Identify which cell holds the provided text, then report its [x, y] central coordinate. 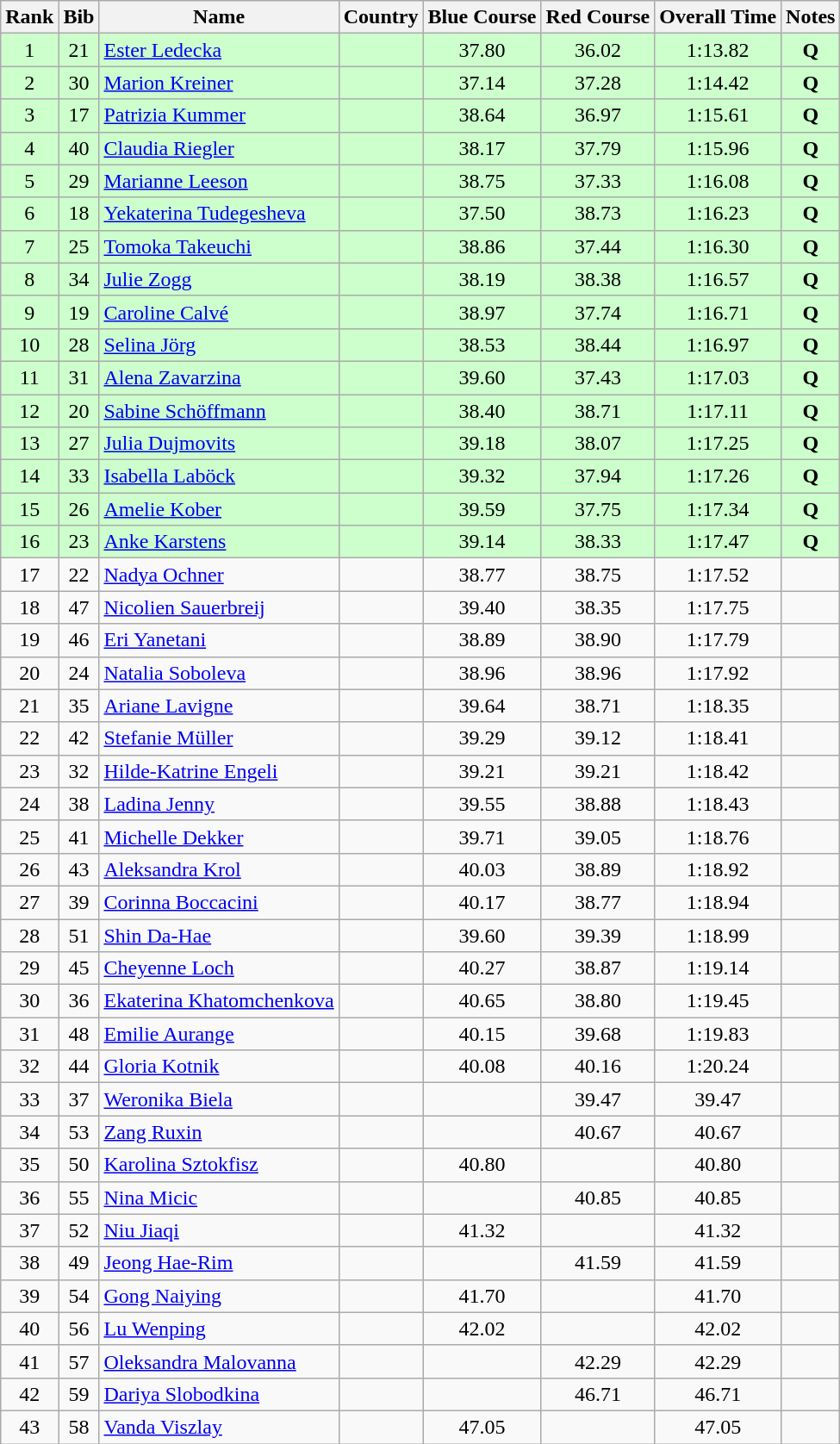
1:17.26 [719, 476]
1:16.97 [719, 345]
38.40 [482, 411]
1:16.08 [719, 181]
52 [79, 1230]
Hilde-Katrine Engeli [219, 771]
40.17 [482, 902]
1:16.71 [719, 312]
37.14 [482, 83]
Alena Zavarzina [219, 377]
Emilie Aurange [219, 1034]
39.59 [482, 509]
4 [29, 148]
Notes [811, 17]
Aleksandra Krol [219, 869]
57 [79, 1361]
1:19.14 [719, 968]
1:18.35 [719, 706]
38.17 [482, 148]
1:18.42 [719, 771]
Tomoka Takeuchi [219, 246]
13 [29, 444]
1:17.75 [719, 607]
Eri Yanetani [219, 640]
Zang Ruxin [219, 1132]
Marianne Leeson [219, 181]
12 [29, 411]
Bib [79, 17]
Michelle Dekker [219, 837]
37.33 [598, 181]
1:13.82 [719, 50]
39.68 [598, 1034]
Ester Ledecka [219, 50]
Amelie Kober [219, 509]
58 [79, 1427]
37.75 [598, 509]
37.94 [598, 476]
38.73 [598, 214]
1:17.03 [719, 377]
39.64 [482, 706]
40.65 [482, 1001]
11 [29, 377]
9 [29, 312]
1:18.99 [719, 935]
38.19 [482, 279]
1:17.11 [719, 411]
10 [29, 345]
Corinna Boccacini [219, 902]
Nadya Ochner [219, 575]
37.28 [598, 83]
Patrizia Kummer [219, 115]
Ariane Lavigne [219, 706]
Jeong Hae-Rim [219, 1263]
37.50 [482, 214]
Weronika Biela [219, 1099]
Julia Dujmovits [219, 444]
1:17.47 [719, 542]
16 [29, 542]
14 [29, 476]
2 [29, 83]
5 [29, 181]
36.02 [598, 50]
1:16.23 [719, 214]
56 [79, 1329]
40.03 [482, 869]
Rank [29, 17]
44 [79, 1067]
1 [29, 50]
37.44 [598, 246]
Gloria Kotnik [219, 1067]
1:15.96 [719, 148]
40.08 [482, 1067]
Karolina Sztokfisz [219, 1165]
36.97 [598, 115]
38.33 [598, 542]
45 [79, 968]
8 [29, 279]
Dariya Slobodkina [219, 1394]
37.80 [482, 50]
39.71 [482, 837]
Caroline Calvé [219, 312]
Isabella Laböck [219, 476]
39.05 [598, 837]
3 [29, 115]
38.44 [598, 345]
38.64 [482, 115]
1:18.43 [719, 804]
Selina Jörg [219, 345]
Sabine Schöffmann [219, 411]
38.07 [598, 444]
38.87 [598, 968]
55 [79, 1198]
38.90 [598, 640]
1:14.42 [719, 83]
7 [29, 246]
Gong Naiying [219, 1296]
Ladina Jenny [219, 804]
1:17.25 [719, 444]
Shin Da-Hae [219, 935]
39.39 [598, 935]
1:16.57 [719, 279]
51 [79, 935]
1:17.52 [719, 575]
53 [79, 1132]
1:18.76 [719, 837]
38.86 [482, 246]
38.88 [598, 804]
6 [29, 214]
37.43 [598, 377]
50 [79, 1165]
Niu Jiaqi [219, 1230]
Anke Karstens [219, 542]
54 [79, 1296]
49 [79, 1263]
1:17.92 [719, 673]
Red Course [598, 17]
Natalia Soboleva [219, 673]
47 [79, 607]
37.79 [598, 148]
39.55 [482, 804]
40.15 [482, 1034]
1:17.79 [719, 640]
Ekaterina Khatomchenkova [219, 1001]
1:18.94 [719, 902]
39.18 [482, 444]
40.27 [482, 968]
Nicolien Sauerbreij [219, 607]
39.32 [482, 476]
46 [79, 640]
39.12 [598, 738]
48 [79, 1034]
Name [219, 17]
1:19.45 [719, 1001]
Julie Zogg [219, 279]
Country [381, 17]
1:16.30 [719, 246]
Overall Time [719, 17]
37.74 [598, 312]
38.53 [482, 345]
Nina Micic [219, 1198]
39.40 [482, 607]
1:18.41 [719, 738]
1:17.34 [719, 509]
15 [29, 509]
59 [79, 1394]
Blue Course [482, 17]
Cheyenne Loch [219, 968]
1:18.92 [719, 869]
Marion Kreiner [219, 83]
Yekaterina Tudegesheva [219, 214]
38.38 [598, 279]
Claudia Riegler [219, 148]
39.29 [482, 738]
40.16 [598, 1067]
1:19.83 [719, 1034]
1:15.61 [719, 115]
Vanda Viszlay [219, 1427]
1:20.24 [719, 1067]
38.80 [598, 1001]
Stefanie Müller [219, 738]
Lu Wenping [219, 1329]
38.97 [482, 312]
Oleksandra Malovanna [219, 1361]
39.14 [482, 542]
38.35 [598, 607]
